For the text-containing cell, return its midpoint in [x, y] coordinate format. 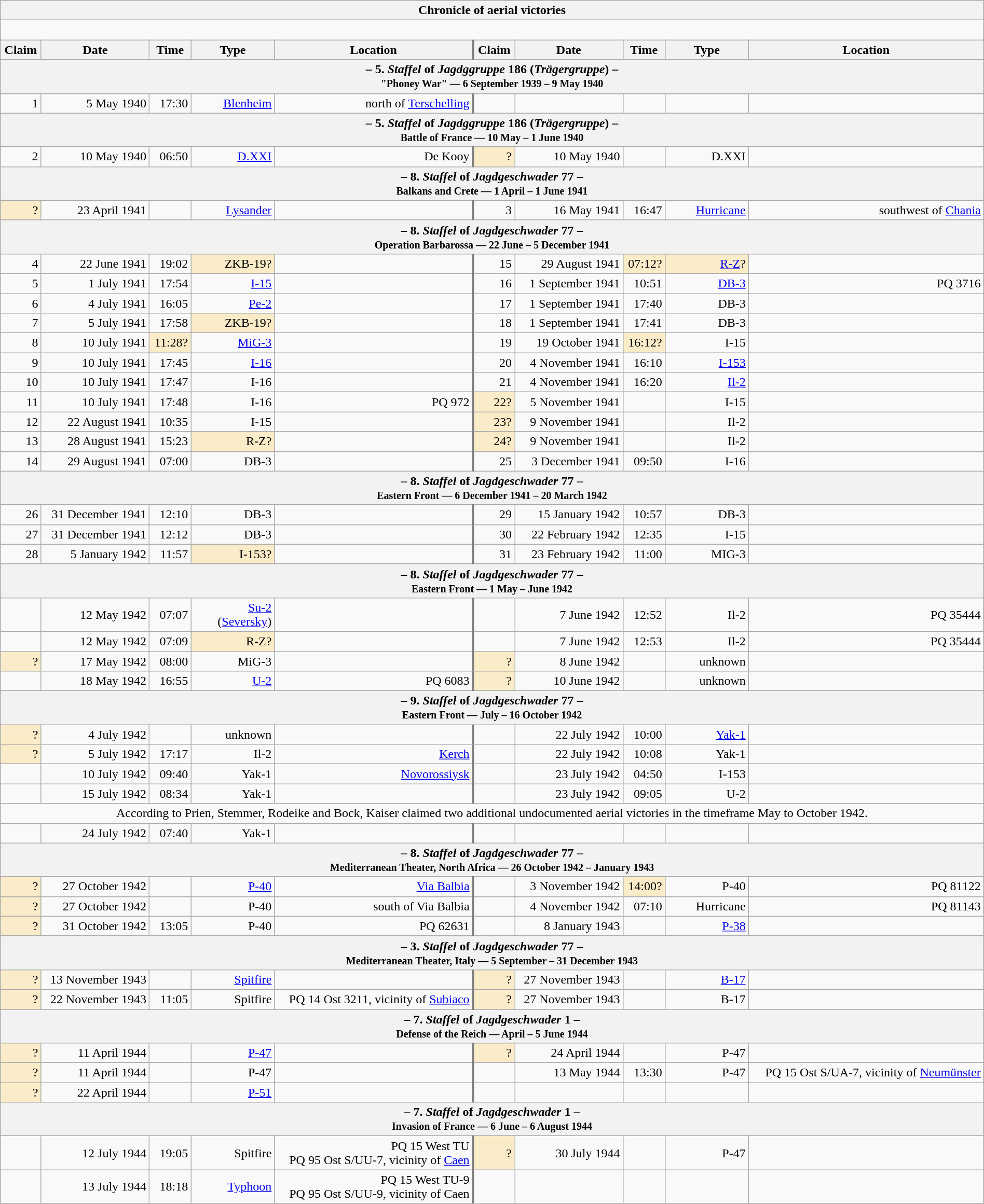
17:45 [170, 363]
22 November 1943 [95, 999]
17 May 1942 [95, 661]
10:35 [170, 422]
17:48 [170, 402]
16:12? [644, 343]
07:07 [170, 614]
According to Prien, Stemmer, Rodeike and Bock, Kaiser claimed two additional undocumented aerial victories in the timeframe May to October 1942. [492, 813]
3 [494, 210]
07:10 [644, 906]
north of Terschelling [374, 103]
10:08 [644, 754]
PQ 15 West TU-9PQ 95 Ost S/UU-9, vicinity of Caen [374, 1187]
08:34 [170, 794]
12:35 [644, 534]
3 December 1941 [569, 461]
14:00? [644, 887]
4 [21, 264]
4 July 1942 [95, 735]
22 June 1941 [95, 264]
– 5. Staffel of Jagdggruppe 186 (Trägergruppe) –Battle of France — 10 May – 1 June 1940 [492, 130]
17:30 [170, 103]
07:12? [644, 264]
18 May 1942 [95, 681]
09:50 [644, 461]
15:23 [170, 441]
10 [21, 382]
26 [21, 515]
Blenheim [233, 103]
I-153? [233, 554]
13 July 1944 [95, 1187]
16:55 [170, 681]
1 [21, 103]
11:28? [170, 343]
12:53 [644, 641]
09:40 [170, 774]
5 [21, 283]
P-51 [233, 1092]
22 February 1942 [569, 534]
21 [494, 382]
Novorossiysk [374, 774]
07:09 [170, 641]
16 May 1941 [569, 210]
07:40 [170, 833]
5 July 1942 [95, 754]
25 [494, 461]
24 July 1942 [95, 833]
10:00 [644, 735]
17:41 [644, 323]
16:05 [170, 303]
8 [21, 343]
22 April 1944 [95, 1092]
12:12 [170, 534]
8 January 1943 [569, 926]
10 June 1942 [569, 681]
P-38 [707, 926]
19 October 1941 [569, 343]
29 [494, 515]
15 [494, 264]
17:58 [170, 323]
09:05 [644, 794]
PQ 62631 [374, 926]
11 [21, 402]
28 [21, 554]
12:52 [644, 614]
5 January 1942 [95, 554]
MIG-3 [707, 554]
De Kooy [374, 157]
12 July 1944 [95, 1153]
16:10 [644, 363]
12 [21, 422]
23? [494, 422]
– 8. Staffel of Jagdgeschwader 77 –Eastern Front — 1 May – June 1942 [492, 581]
12:10 [170, 515]
15 July 1942 [95, 794]
16:20 [644, 382]
28 August 1941 [95, 441]
27 [21, 534]
– 8. Staffel of Jagdgeschwader 77 –Eastern Front — 6 December 1941 – 20 March 1942 [492, 488]
30 [494, 534]
23 April 1941 [95, 210]
2 [21, 157]
13 November 1943 [95, 979]
04:50 [644, 774]
20 [494, 363]
4 July 1941 [95, 303]
– 8. Staffel of Jagdgeschwader 77 –Mediterranean Theater, North Africa — 26 October 1942 – January 1943 [492, 860]
24? [494, 441]
24 April 1944 [569, 1053]
7 [21, 323]
– 7. Staffel of Jagdgeschwader 1 –Defense of the Reich — April – 5 June 1944 [492, 1026]
08:00 [170, 661]
31 October 1942 [95, 926]
17:40 [644, 303]
Su-2 (Seversky) [233, 614]
5 November 1941 [569, 402]
– 7. Staffel of Jagdgeschwader 1 –Invasion of France — 6 June – 6 August 1944 [492, 1119]
Chronicle of aerial victories [492, 10]
10:51 [644, 283]
18:18 [170, 1187]
– 8. Staffel of Jagdgeschwader 77 –Balkans and Crete — 1 April – 1 June 1941 [492, 184]
Kerch [374, 754]
13 [21, 441]
PQ 15 Ost S/UA-7, vicinity of Neumünster [866, 1073]
06:50 [170, 157]
10:57 [644, 515]
18 [494, 323]
PQ 3716 [866, 283]
– 9. Staffel of Jagdgeschwader 77 –Eastern Front — July – 16 October 1942 [492, 708]
17:17 [170, 754]
13:05 [170, 926]
19:05 [170, 1153]
13 May 1944 [569, 1073]
PQ 14 Ost 3211, vicinity of Subiaco [374, 999]
Pe-2 [233, 303]
PQ 972 [374, 402]
19 [494, 343]
23 February 1942 [569, 554]
16:47 [644, 210]
17 [494, 303]
31 [494, 554]
Typhoon [233, 1187]
22 August 1941 [95, 422]
15 January 1942 [569, 515]
PQ 81122 [866, 887]
19:02 [170, 264]
14 [21, 461]
– 3. Staffel of Jagdgeschwader 77 –Mediterranean Theater, Italy — 5 September – 31 December 1943 [492, 952]
10 July 1942 [95, 774]
PQ 6083 [374, 681]
PQ 81143 [866, 906]
south of Via Balbia [374, 906]
5 May 1940 [95, 103]
6 [21, 303]
11:57 [170, 554]
Lysander [233, 210]
13:30 [644, 1073]
16 [494, 283]
Via Balbia [374, 887]
22? [494, 402]
southwest of Chania [866, 210]
07:00 [170, 461]
3 November 1942 [569, 887]
PQ 15 West TUPQ 95 Ost S/UU-7, vicinity of Caen [374, 1153]
11:05 [170, 999]
– 8. Staffel of Jagdgeschwader 77 –Operation Barbarossa — 22 June – 5 December 1941 [492, 237]
17:54 [170, 283]
11:00 [644, 554]
5 July 1941 [95, 323]
9 [21, 363]
8 June 1942 [569, 661]
1 July 1941 [95, 283]
17:47 [170, 382]
30 July 1944 [569, 1153]
– 5. Staffel of Jagdggruppe 186 (Trägergruppe) –"Phoney War" — 6 September 1939 – 9 May 1940 [492, 77]
4 November 1942 [569, 906]
